Scan for the cell matching the given text and deliver its [X, Y] coordinate at center. 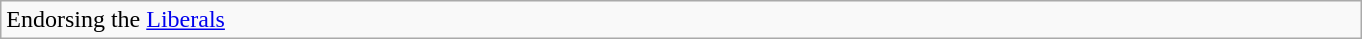
Endorsing the Liberals [682, 20]
